Provide the (x, y) coordinate of the cell's center where the given text is located.  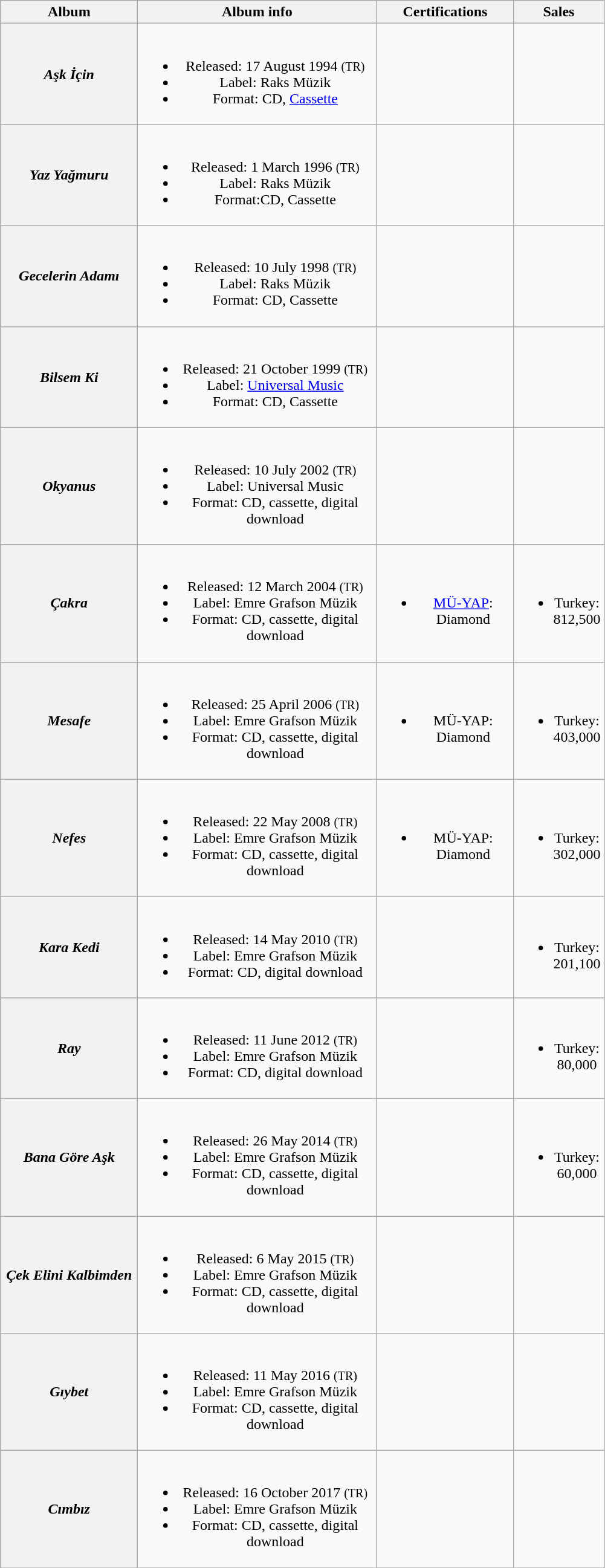
Nefes (69, 838)
Turkey: 812,500 (558, 603)
Released: 10 July 2002 (TR)Label: Universal MusicFormat: CD, cassette, digital download (257, 486)
Released: 22 May 2008 (TR)Label: Emre Grafson MüzikFormat: CD, cassette, digital download (257, 838)
Ray (69, 1048)
Mesafe (69, 721)
Turkey: 60,000 (558, 1157)
Yaz Yağmuru (69, 175)
Turkey: 403,000 (558, 721)
Gecelerin Adamı (69, 276)
Sales (558, 12)
Released: 12 March 2004 (TR)Label: Emre Grafson MüzikFormat: CD, cassette, digital download (257, 603)
Bana Göre Aşk (69, 1157)
Bilsem Ki (69, 377)
Turkey: 302,000 (558, 838)
Çakra (69, 603)
Released: 17 August 1994 (TR)Label: Raks MüzikFormat: CD, Cassette (257, 74)
Aşk İçin (69, 74)
Çek Elini Kalbimden (69, 1275)
Album (69, 12)
Released: 25 April 2006 (TR)Label: Emre Grafson MüzikFormat: CD, cassette, digital download (257, 721)
Gıybet (69, 1392)
Released: 1 March 1996 (TR)Label: Raks MüzikFormat:CD, Cassette (257, 175)
Released: 21 October 1999 (TR)Label: Universal MusicFormat: CD, Cassette (257, 377)
Released: 11 May 2016 (TR)Label: Emre Grafson MüzikFormat: CD, cassette, digital download (257, 1392)
Kara Kedi (69, 947)
Turkey: 201,100 (558, 947)
Released: 16 October 2017 (TR)Label: Emre Grafson MüzikFormat: CD, cassette, digital download (257, 1509)
Released: 10 July 1998 (TR)Label: Raks MüzikFormat: CD, Cassette (257, 276)
Released: 6 May 2015 (TR)Label: Emre Grafson MüzikFormat: CD, cassette, digital download (257, 1275)
Released: 14 May 2010 (TR)Label: Emre Grafson MüzikFormat: CD, digital download (257, 947)
Released: 11 June 2012 (TR)Label: Emre Grafson MüzikFormat: CD, digital download (257, 1048)
Released: 26 May 2014 (TR)Label: Emre Grafson MüzikFormat: CD, cassette, digital download (257, 1157)
Certifications (445, 12)
Okyanus (69, 486)
Turkey: 80,000 (558, 1048)
Album info (257, 12)
Cımbız (69, 1509)
